Output the [X, Y] coordinate of the center of the cell containing the given text.  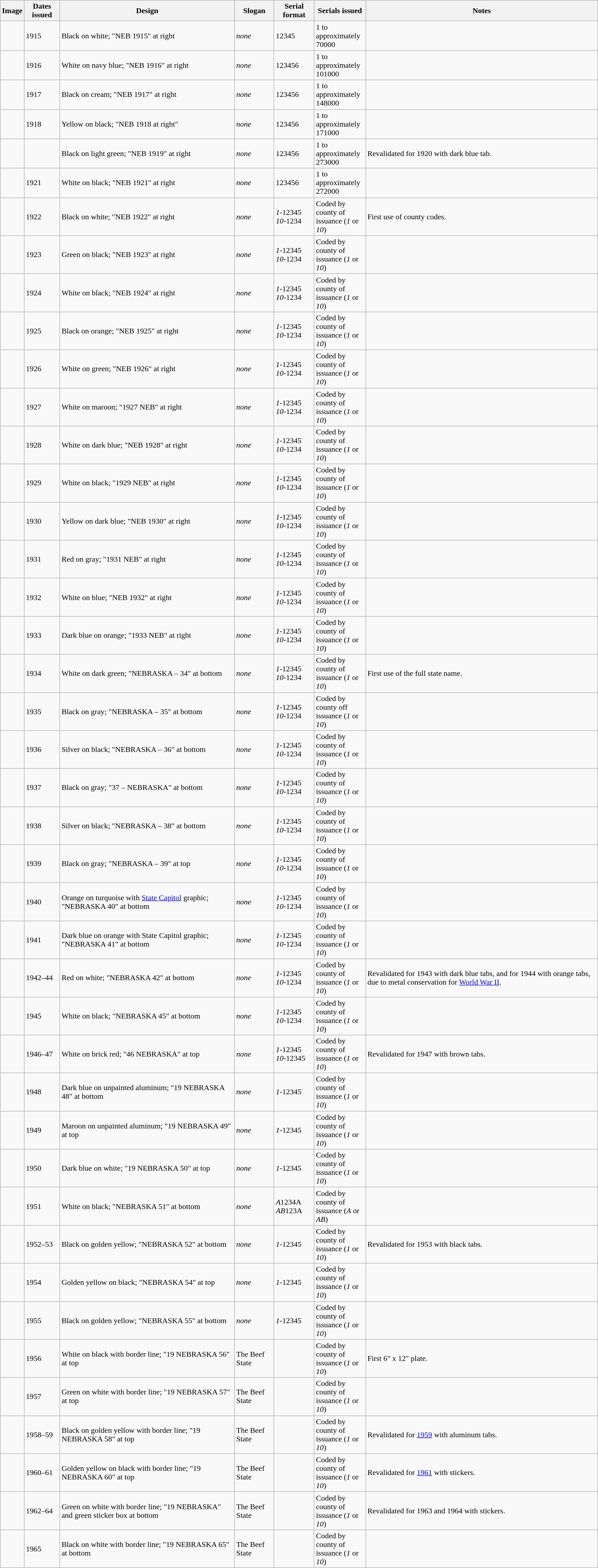
1941 [42, 940]
1948 [42, 1092]
1950 [42, 1168]
Golden yellow on black with border line; "19 NEBRASKA 60" at top [147, 1472]
1958–59 [42, 1435]
Design [147, 11]
Black on golden yellow; "NEBRASKA 52" at bottom [147, 1244]
1925 [42, 331]
1937 [42, 788]
1916 [42, 65]
White on black with border line; "19 NEBRASKA 56" at top [147, 1359]
Black on cream; "NEB 1917" at right [147, 95]
1918 [42, 124]
A1234AAB123A [294, 1206]
Red on white; "NEBRASKA 42" at bottom [147, 978]
Black on gray; "NEBRASKA – 39" at top [147, 864]
1 to approximately 272000 [340, 183]
White on black; "NEB 1921" at right [147, 183]
White on black; "NEB 1924" at right [147, 293]
Revalidated for 1920 with dark blue tab. [482, 153]
White on dark green; "NEBRASKA – 34" at bottom [147, 673]
Revalidated for 1953 with black tabs. [482, 1244]
1921 [42, 183]
First use of county codes. [482, 217]
Black on orange; "NEB 1925" at right [147, 331]
1946–47 [42, 1054]
1 to approximately 273000 [340, 153]
1929 [42, 483]
1928 [42, 445]
Silver on black; "NEBRASKA – 36" at bottom [147, 749]
Serials issued [340, 11]
Dark blue on unpainted aluminum; "19 NEBRASKA 48" at bottom [147, 1092]
1954 [42, 1283]
1949 [42, 1130]
Green on white with border line; "19 NEBRASKA 57" at top [147, 1396]
White on blue; "NEB 1932" at right [147, 597]
First use of the full state name. [482, 673]
White on dark blue; "NEB 1928" at right [147, 445]
Maroon on unpainted aluminum; "19 NEBRASKA 49" at top [147, 1130]
1930 [42, 521]
Revalidated for 1963 and 1964 with stickers. [482, 1511]
Orange on turquoise with State Capitol graphic; "NEBRASKA 40" at bottom [147, 901]
1955 [42, 1320]
1922 [42, 217]
1 to approximately 70000 [340, 36]
White on black; "1929 NEB" at right [147, 483]
White on black; "NEBRASKA 45" at bottom [147, 1016]
Yellow on black; "NEB 1918 at right" [147, 124]
Dark blue on orange with State Capitol graphic; "NEBRASKA 41" at bottom [147, 940]
1924 [42, 293]
1931 [42, 559]
Revalidated for 1961 with stickers. [482, 1472]
1933 [42, 636]
1915 [42, 36]
Slogan [254, 11]
1962–64 [42, 1511]
White on maroon; "1927 NEB" at right [147, 407]
1942–44 [42, 978]
1939 [42, 864]
1 to approximately 101000 [340, 65]
Black on white; "NEB 1915" at right [147, 36]
Revalidated for 1947 with brown tabs. [482, 1054]
Green on white with border line; "19 NEBRASKA" and green sticker box at bottom [147, 1511]
1917 [42, 95]
Black on light green; "NEB 1919" at right [147, 153]
1945 [42, 1016]
1934 [42, 673]
1 to approximately 148000 [340, 95]
12345 [294, 36]
1935 [42, 712]
Golden yellow on black; "NEBRASKA 54" at top [147, 1283]
Black on golden yellow with border line; "19 NEBRASKA 58" at top [147, 1435]
Black on gray; "37 – NEBRASKA" at bottom [147, 788]
1940 [42, 901]
Black on white with border line; "19 NEBRASKA 65" at bottom [147, 1548]
1951 [42, 1206]
1952–53 [42, 1244]
Revalidated for 1959 with aluminum tabs. [482, 1435]
Black on white; "NEB 1922" at right [147, 217]
1960–61 [42, 1472]
White on green; "NEB 1926" at right [147, 369]
Coded by county off issuance (1 or 10) [340, 712]
Red on gray; "1931 NEB" at right [147, 559]
1923 [42, 254]
1-1234510-12345 [294, 1054]
Green on black; "NEB 1923" at right [147, 254]
Image [12, 11]
White on brick red; "46 NEBRASKA" at top [147, 1054]
Revalidated for 1943 with dark blue tabs, and for 1944 with orange tabs, due to metal conservation for World War II. [482, 978]
Dark blue on orange; "1933 NEB" at right [147, 636]
Yellow on dark blue; "NEB 1930" at right [147, 521]
1938 [42, 825]
1957 [42, 1396]
Dark blue on white; "19 NEBRASKA 50" at top [147, 1168]
Notes [482, 11]
1956 [42, 1359]
1926 [42, 369]
1932 [42, 597]
Black on gray; "NEBRASKA – 35" at bottom [147, 712]
First 6" x 12" plate. [482, 1359]
White on black; "NEBRASKA 51" at bottom [147, 1206]
White on navy blue; "NEB 1916" at right [147, 65]
Serial format [294, 11]
Coded by county of issuance (A or AB) [340, 1206]
1965 [42, 1548]
1927 [42, 407]
1 to approximately 171000 [340, 124]
Dates issued [42, 11]
Silver on black; "NEBRASKA – 38" at bottom [147, 825]
1936 [42, 749]
Black on golden yellow; "NEBRASKA 55" at bottom [147, 1320]
